Detect which cell encompasses the target text, then output its (x, y) center coordinate. 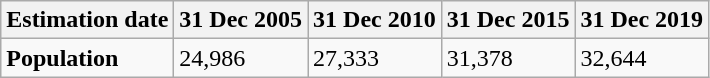
31 Dec 2005 (241, 20)
32,644 (642, 58)
Population (88, 58)
Estimation date (88, 20)
27,333 (375, 58)
31 Dec 2010 (375, 20)
31,378 (508, 58)
24,986 (241, 58)
31 Dec 2015 (508, 20)
31 Dec 2019 (642, 20)
